Scan for the cell matching the given text and deliver its (X, Y) coordinate at center. 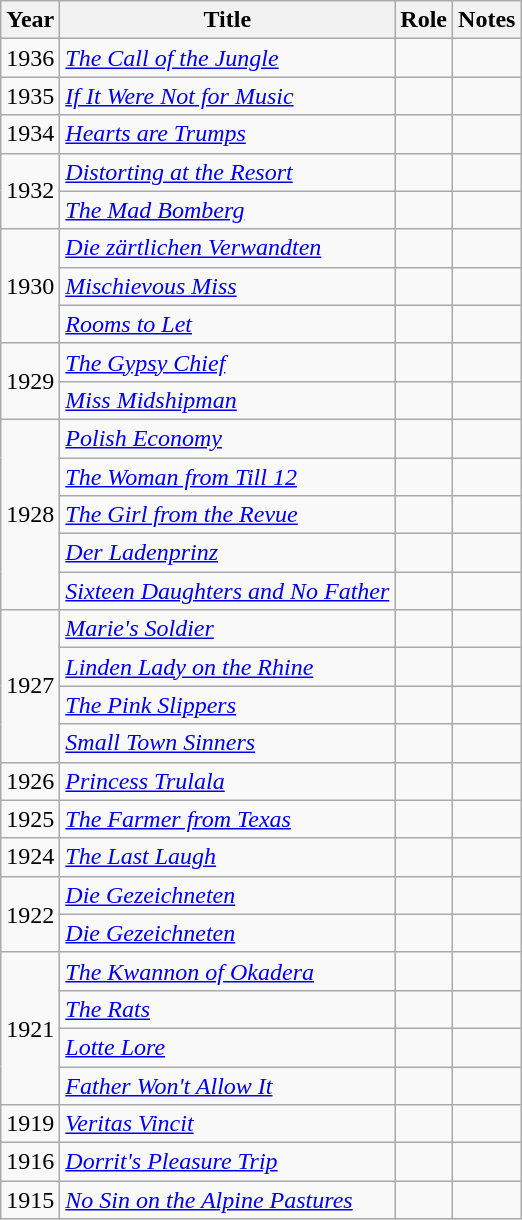
Lotte Lore (228, 1047)
1930 (30, 286)
Notes (487, 20)
1927 (30, 686)
1929 (30, 381)
The Call of the Jungle (228, 58)
1915 (30, 1200)
Polish Economy (228, 438)
1926 (30, 781)
Role (424, 20)
The Mad Bomberg (228, 210)
The Girl from the Revue (228, 515)
Year (30, 20)
Rooms to Let (228, 324)
Distorting at the Resort (228, 172)
Father Won't Allow It (228, 1085)
Princess Trulala (228, 781)
Veritas Vincit (228, 1124)
The Rats (228, 1009)
1922 (30, 914)
1935 (30, 96)
Title (228, 20)
Miss Midshipman (228, 400)
Mischievous Miss (228, 286)
Der Ladenprinz (228, 553)
1919 (30, 1124)
No Sin on the Alpine Pastures (228, 1200)
Marie's Soldier (228, 629)
The Woman from Till 12 (228, 477)
Small Town Sinners (228, 743)
1924 (30, 857)
1921 (30, 1028)
1934 (30, 134)
Linden Lady on the Rhine (228, 667)
If It Were Not for Music (228, 96)
1932 (30, 191)
1928 (30, 514)
1936 (30, 58)
The Farmer from Texas (228, 819)
Die zärtlichen Verwandten (228, 248)
The Pink Slippers (228, 705)
The Last Laugh (228, 857)
Dorrit's Pleasure Trip (228, 1162)
The Gypsy Chief (228, 362)
1925 (30, 819)
Hearts are Trumps (228, 134)
The Kwannon of Okadera (228, 971)
1916 (30, 1162)
Sixteen Daughters and No Father (228, 591)
